Find where the given text appears and provide that cell's center as (X, Y) coordinate. 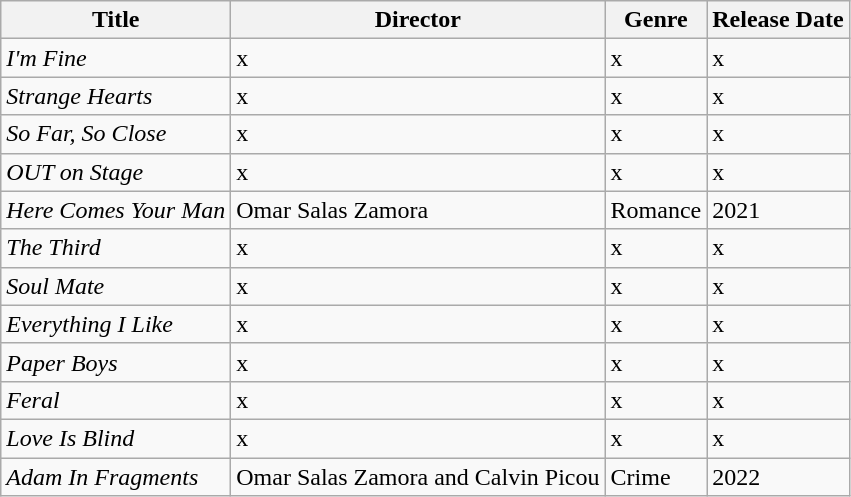
So Far, So Close (116, 134)
2021 (778, 210)
Omar Salas Zamora and Calvin Picou (418, 477)
Adam In Fragments (116, 477)
Strange Hearts (116, 96)
Genre (656, 20)
2022 (778, 477)
Soul Mate (116, 286)
Everything I Like (116, 324)
Director (418, 20)
Crime (656, 477)
Omar Salas Zamora (418, 210)
Here Comes Your Man (116, 210)
Title (116, 20)
The Third (116, 248)
OUT on Stage (116, 172)
I'm Fine (116, 58)
Release Date (778, 20)
Feral (116, 400)
Romance (656, 210)
Love Is Blind (116, 438)
Paper Boys (116, 362)
